Locate the cell with the specified text and output its (x, y) center coordinate. 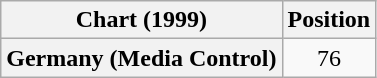
Chart (1999) (142, 20)
Germany (Media Control) (142, 58)
Position (329, 20)
76 (329, 58)
